Find where the given text appears and provide that cell's center as (X, Y) coordinate. 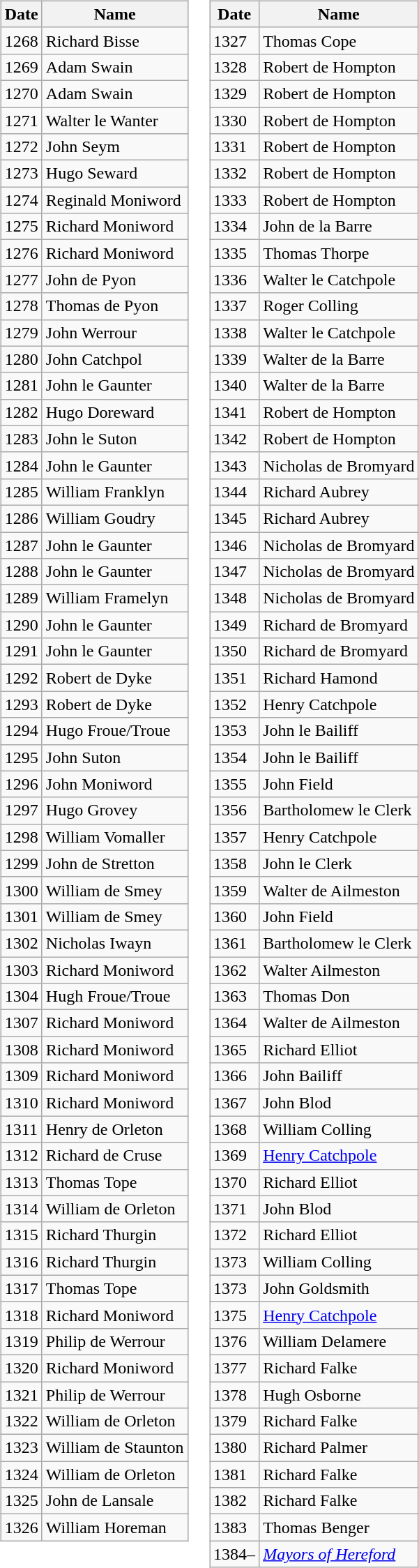
1310 (21, 1103)
John Suton (114, 757)
Hugo Doreward (114, 412)
1285 (21, 492)
John Moniword (114, 784)
1273 (21, 174)
Thomas Thorpe (339, 253)
1350 (234, 651)
William de Staunton (114, 1448)
1367 (234, 1103)
Thomas de Pyon (114, 306)
Richard Bisse (114, 40)
1343 (234, 465)
1327 (234, 40)
1342 (234, 439)
1276 (21, 253)
1269 (21, 67)
1287 (21, 545)
William Framelyn (114, 598)
1290 (21, 625)
William Horeman (114, 1528)
1294 (21, 731)
1368 (234, 1129)
1377 (234, 1368)
John Seym (114, 147)
William Franklyn (114, 492)
1346 (234, 545)
1278 (21, 306)
1375 (234, 1315)
1313 (21, 1182)
1370 (234, 1182)
1369 (234, 1156)
1301 (21, 917)
1325 (21, 1501)
John le Suton (114, 439)
John Werrour (114, 333)
1322 (21, 1422)
1283 (21, 439)
1332 (234, 174)
1330 (234, 121)
1361 (234, 943)
1360 (234, 917)
William Delamere (339, 1341)
1358 (234, 864)
1340 (234, 386)
1296 (21, 784)
1307 (21, 1023)
1316 (21, 1262)
1288 (21, 572)
1378 (234, 1394)
1277 (21, 280)
1351 (234, 678)
Nicholas Iwayn (114, 943)
1317 (21, 1288)
1303 (21, 970)
1379 (234, 1422)
1355 (234, 784)
Walter le Wanter (114, 121)
1362 (234, 970)
1345 (234, 518)
John de Stretton (114, 864)
1312 (21, 1156)
1321 (21, 1394)
Hugh Osborne (339, 1394)
1333 (234, 200)
1328 (234, 67)
Hugo Seward (114, 174)
Walter Ailmeston (339, 970)
1324 (21, 1475)
1315 (21, 1235)
1271 (21, 121)
1357 (234, 837)
1380 (234, 1448)
William Goudry (114, 518)
1319 (21, 1341)
Mayors of Hereford (339, 1554)
1304 (21, 997)
1297 (21, 811)
1376 (234, 1341)
1308 (21, 1050)
1292 (21, 678)
1347 (234, 572)
1272 (21, 147)
1323 (21, 1448)
1338 (234, 333)
1334 (234, 227)
1348 (234, 598)
1331 (234, 147)
1311 (21, 1129)
1282 (21, 412)
1353 (234, 731)
1309 (21, 1076)
1300 (21, 890)
1335 (234, 253)
1363 (234, 997)
1314 (21, 1209)
1349 (234, 625)
Roger Colling (339, 306)
1298 (21, 837)
1299 (21, 864)
Richard Hamond (339, 678)
1302 (21, 943)
1279 (21, 333)
1336 (234, 280)
Hugh Froue/Troue (114, 997)
Thomas Cope (339, 40)
Thomas Benger (339, 1528)
1366 (234, 1076)
Hugo Froue/Troue (114, 731)
1359 (234, 890)
1329 (234, 93)
1372 (234, 1235)
William Vomaller (114, 837)
1344 (234, 492)
1281 (21, 386)
1295 (21, 757)
1382 (234, 1501)
1275 (21, 227)
1356 (234, 811)
1286 (21, 518)
Reginald Moniword (114, 200)
John Goldsmith (339, 1288)
1284 (21, 465)
1326 (21, 1528)
1364 (234, 1023)
1384– (234, 1554)
1268 (21, 40)
1337 (234, 306)
1339 (234, 359)
1291 (21, 651)
Henry de Orleton (114, 1129)
1365 (234, 1050)
Richard de Cruse (114, 1156)
John de Lansale (114, 1501)
1354 (234, 757)
1371 (234, 1209)
John Catchpol (114, 359)
John Bailiff (339, 1076)
1280 (21, 359)
Richard Palmer (339, 1448)
1318 (21, 1315)
1274 (21, 200)
1293 (21, 704)
1341 (234, 412)
John de la Barre (339, 227)
1383 (234, 1528)
1270 (21, 93)
1352 (234, 704)
1381 (234, 1475)
Hugo Grovey (114, 811)
1320 (21, 1368)
1289 (21, 598)
John de Pyon (114, 280)
Thomas Don (339, 997)
John le Clerk (339, 864)
